Extract the [x, y] coordinate from the center of the cell holding the provided text.  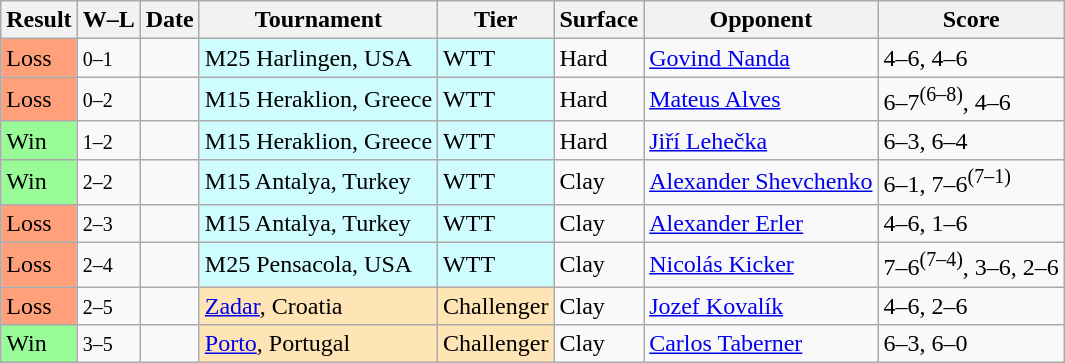
4–6, 4–6 [971, 58]
Result [39, 20]
Govind Nanda [761, 58]
Nicolás Kicker [761, 264]
Carlos Taberner [761, 344]
2–5 [108, 306]
Score [971, 20]
M25 Harlingen, USA [318, 58]
1–2 [108, 140]
4–6, 2–6 [971, 306]
7–6(7–4), 3–6, 2–6 [971, 264]
M25 Pensacola, USA [318, 264]
Alexander Erler [761, 223]
Date [170, 20]
Jiří Lehečka [761, 140]
2–3 [108, 223]
Jozef Kovalík [761, 306]
6–3, 6–0 [971, 344]
W–L [108, 20]
Mateus Alves [761, 100]
4–6, 1–6 [971, 223]
Tier [496, 20]
0–2 [108, 100]
Surface [599, 20]
Tournament [318, 20]
Opponent [761, 20]
0–1 [108, 58]
Alexander Shevchenko [761, 182]
2–4 [108, 264]
6–3, 6–4 [971, 140]
3–5 [108, 344]
2–2 [108, 182]
6–1, 7–6(7–1) [971, 182]
6–7(6–8), 4–6 [971, 100]
Porto, Portugal [318, 344]
Zadar, Croatia [318, 306]
